Extract the (x, y) coordinate from the center of the cell holding the provided text.  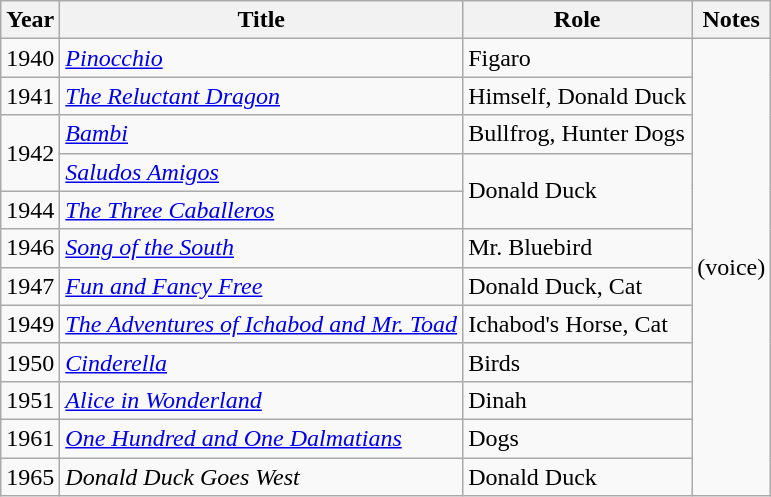
The Adventures of Ichabod and Mr. Toad (262, 324)
Dinah (578, 400)
Notes (732, 20)
1951 (30, 400)
Pinocchio (262, 58)
Mr. Bluebird (578, 248)
Year (30, 20)
The Three Caballeros (262, 210)
1946 (30, 248)
Saludos Amigos (262, 172)
One Hundred and One Dalmatians (262, 438)
Role (578, 20)
1961 (30, 438)
1940 (30, 58)
1941 (30, 96)
1947 (30, 286)
Birds (578, 362)
Donald Duck Goes West (262, 477)
(voice) (732, 268)
Cinderella (262, 362)
Dogs (578, 438)
Song of the South (262, 248)
1942 (30, 153)
Bambi (262, 134)
1949 (30, 324)
Donald Duck, Cat (578, 286)
Fun and Fancy Free (262, 286)
Alice in Wonderland (262, 400)
1965 (30, 477)
Figaro (578, 58)
The Reluctant Dragon (262, 96)
Himself, Donald Duck (578, 96)
Title (262, 20)
Ichabod's Horse, Cat (578, 324)
1950 (30, 362)
1944 (30, 210)
Bullfrog, Hunter Dogs (578, 134)
